For the text-containing cell, return its midpoint in [X, Y] coordinate format. 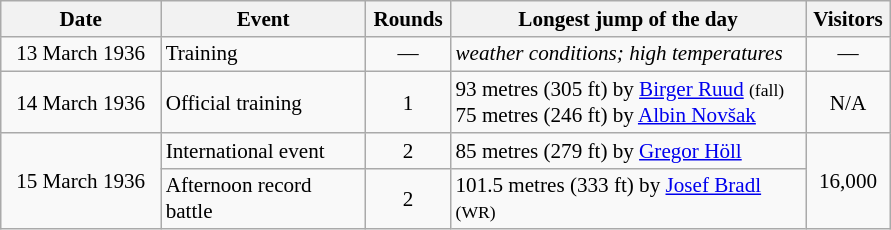
N/A [848, 102]
Training [264, 54]
Official training [264, 102]
Visitors [848, 18]
1 [408, 102]
Afternoon record battle [264, 198]
Event [264, 18]
93 metres (305 ft) by Birger Ruud (fall)75 metres (246 ft) by Albin Novšak [628, 102]
Rounds [408, 18]
Date [81, 18]
14 March 1936 [81, 102]
101.5 metres (333 ft) by Josef Bradl (WR) [628, 198]
13 March 1936 [81, 54]
Longest jump of the day [628, 18]
International event [264, 150]
15 March 1936 [81, 181]
weather conditions; high temperatures [628, 54]
85 metres (279 ft) by Gregor Höll [628, 150]
16,000 [848, 181]
